Search for the cell housing the specified text and yield its (x, y) center coordinate. 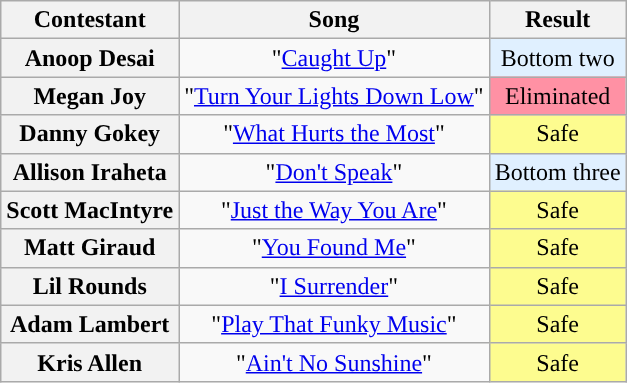
Lil Rounds (90, 286)
"Turn Your Lights Down Low" (334, 96)
"Don't Speak" (334, 172)
Allison Iraheta (90, 172)
Result (558, 20)
Kris Allen (90, 362)
"Just the Way You Are" (334, 210)
Scott MacIntyre (90, 210)
Song (334, 20)
"I Surrender" (334, 286)
Danny Gokey (90, 134)
Matt Giraud (90, 248)
"Ain't No Sunshine" (334, 362)
Bottom two (558, 58)
Megan Joy (90, 96)
Anoop Desai (90, 58)
"You Found Me" (334, 248)
"Caught Up" (334, 58)
"What Hurts the Most" (334, 134)
Contestant (90, 20)
Eliminated (558, 96)
Adam Lambert (90, 324)
Bottom three (558, 172)
"Play That Funky Music" (334, 324)
